Scan for the cell matching the given text and deliver its (x, y) coordinate at center. 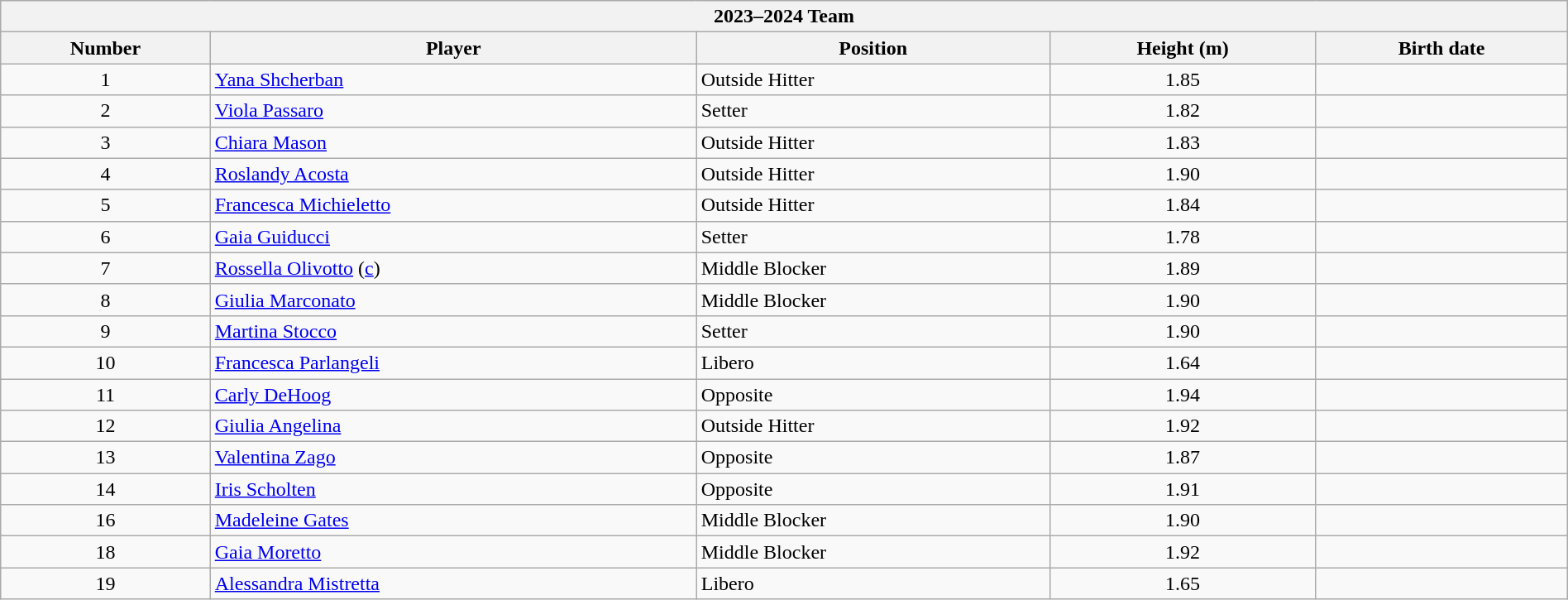
Yana Shcherban (453, 79)
Viola Passaro (453, 111)
3 (106, 142)
Roslandy Acosta (453, 174)
11 (106, 395)
4 (106, 174)
Giulia Marconato (453, 300)
18 (106, 552)
1.65 (1183, 583)
Birth date (1441, 48)
1.87 (1183, 458)
1.91 (1183, 489)
1.82 (1183, 111)
Rossella Olivotto (c) (453, 268)
Gaia Guiducci (453, 237)
1.78 (1183, 237)
Player (453, 48)
1.89 (1183, 268)
Carly DeHoog (453, 395)
Giulia Angelina (453, 426)
10 (106, 362)
Position (873, 48)
Francesca Michieletto (453, 205)
7 (106, 268)
1.94 (1183, 395)
8 (106, 300)
Height (m) (1183, 48)
Chiara Mason (453, 142)
12 (106, 426)
1 (106, 79)
6 (106, 237)
2023–2024 Team (784, 17)
Alessandra Mistretta (453, 583)
13 (106, 458)
1.84 (1183, 205)
1.83 (1183, 142)
19 (106, 583)
1.64 (1183, 362)
Francesca Parlangeli (453, 362)
1.85 (1183, 79)
Valentina Zago (453, 458)
2 (106, 111)
5 (106, 205)
Gaia Moretto (453, 552)
Martina Stocco (453, 331)
14 (106, 489)
16 (106, 521)
Madeleine Gates (453, 521)
Number (106, 48)
Iris Scholten (453, 489)
9 (106, 331)
